Extract the (x, y) coordinate from the center of the cell holding the provided text.  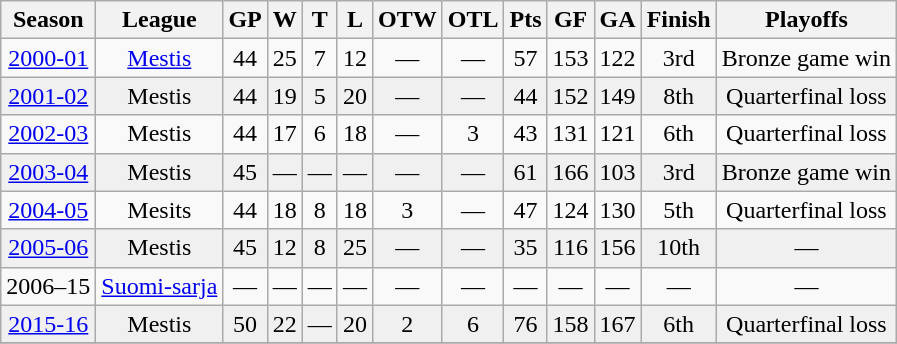
Season (48, 20)
22 (284, 324)
2003-04 (48, 172)
GF (570, 20)
149 (618, 96)
5 (320, 96)
5th (678, 210)
47 (526, 210)
Finish (678, 20)
153 (570, 58)
League (160, 20)
103 (618, 172)
131 (570, 134)
167 (618, 324)
Playoffs (806, 20)
43 (526, 134)
121 (618, 134)
50 (245, 324)
10th (678, 248)
OTL (473, 20)
2001-02 (48, 96)
OTW (407, 20)
GP (245, 20)
Pts (526, 20)
130 (618, 210)
2000-01 (48, 58)
124 (570, 210)
T (320, 20)
2002-03 (48, 134)
35 (526, 248)
152 (570, 96)
2006–15 (48, 286)
L (354, 20)
Mesits (160, 210)
Suomi-sarja (160, 286)
61 (526, 172)
2005-06 (48, 248)
7 (320, 58)
W (284, 20)
19 (284, 96)
2004-05 (48, 210)
116 (570, 248)
156 (618, 248)
2 (407, 324)
8th (678, 96)
76 (526, 324)
122 (618, 58)
17 (284, 134)
158 (570, 324)
2015-16 (48, 324)
166 (570, 172)
GA (618, 20)
57 (526, 58)
